Provide the [X, Y] coordinate of the cell's center where the given text is located.  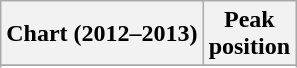
Chart (2012–2013) [102, 34]
Peak position [249, 34]
